Identify which cell holds the provided text, then report its (x, y) central coordinate. 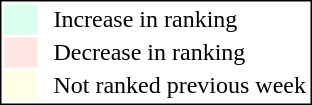
Increase in ranking (180, 19)
Decrease in ranking (180, 53)
Not ranked previous week (180, 85)
